Pinpoint the cell where the given text exists, returning its (X, Y) midpoint coordinate. 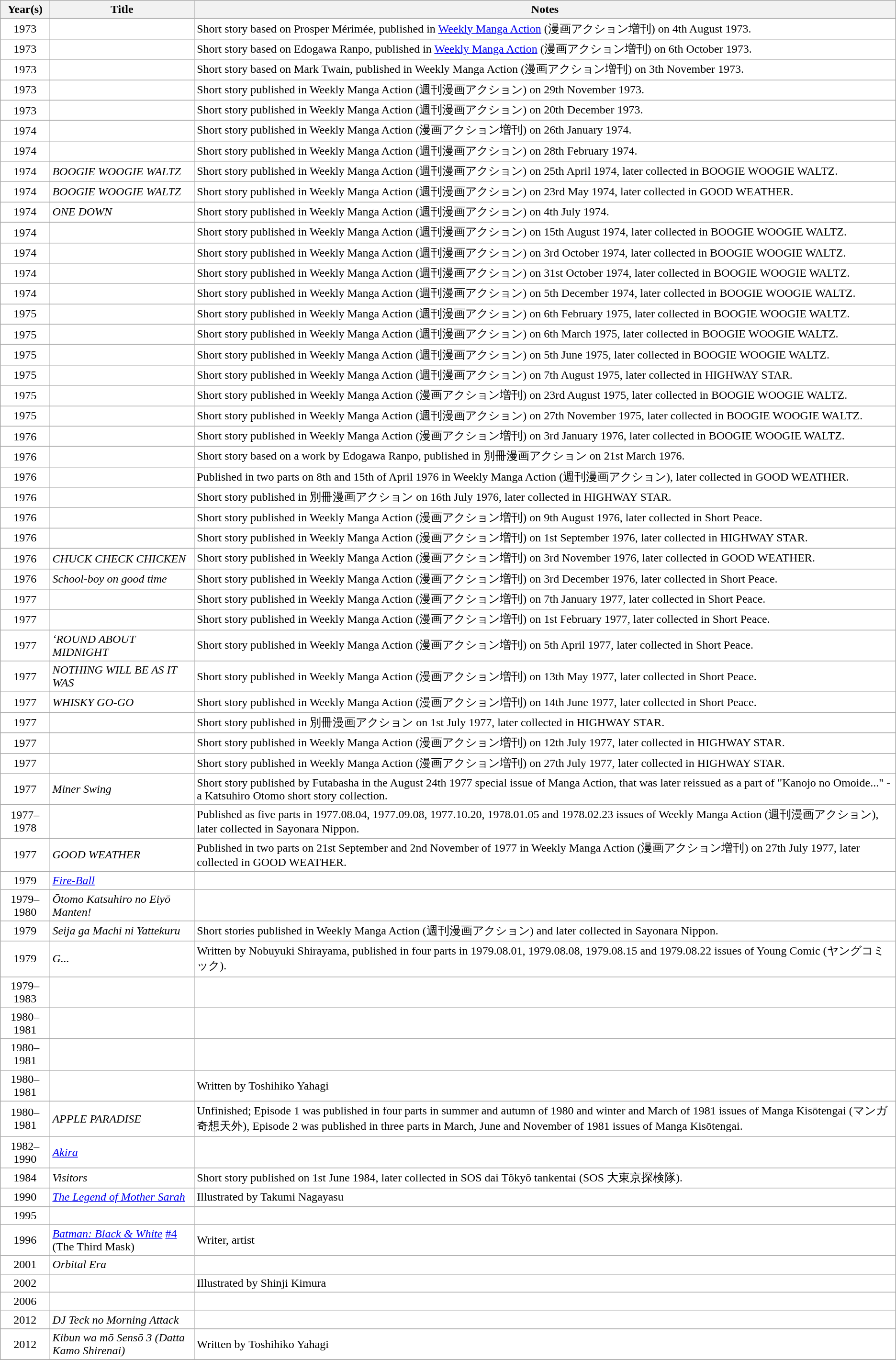
Short story published in Weekly Manga Action (週刊漫画アクション) on 5th June 1975, later collected in BOOGIE WOOGIE WALTZ. (545, 355)
1995 (25, 1215)
G... (122, 959)
Short story based on Mark Twain, published in Weekly Manga Action (漫画アクション増刊) on 3th November 1973. (545, 70)
WHISKY GO-GO (122, 703)
Short story published in Weekly Manga Action (漫画アクション増刊) on 13th May 1977, later collected in Short Peace. (545, 677)
Akira (122, 1152)
Short story published in Weekly Manga Action (週刊漫画アクション) on 27th November 1975, later collected in BOOGIE WOOGIE WALTZ. (545, 416)
Short story published in Weekly Manga Action (週刊漫画アクション) on 31st October 1974, later collected in BOOGIE WOOGIE WALTZ. (545, 274)
Short stories published in Weekly Manga Action (週刊漫画アクション) and later collected in Sayonara Nippon. (545, 931)
Short story published in Weekly Manga Action (週刊漫画アクション) on 28th February 1974. (545, 151)
Orbital Era (122, 1265)
Short story published in Weekly Manga Action (週刊漫画アクション) on 25th April 1974, later collected in BOOGIE WOOGIE WALTZ. (545, 171)
Short story based on Edogawa Ranpo, published in Weekly Manga Action (漫画アクション増刊) on 6th October 1973. (545, 49)
Short story published in Weekly Manga Action (漫画アクション増刊) on 3rd November 1976, later collected in GOOD WEATHER. (545, 558)
Visitors (122, 1178)
1990 (25, 1197)
Short story published in Weekly Manga Action (漫画アクション増刊) on 3rd January 1976, later collected in BOOGIE WOOGIE WALTZ. (545, 437)
CHUCK CHECK CHICKEN (122, 558)
Short story published on 1st June 1984, later collected in SOS dai Tôkyô tankentai (SOS 大東京探検隊). (545, 1178)
DJ Teck no Morning Attack (122, 1319)
Short story published in Weekly Manga Action (週刊漫画アクション) on 20th December 1973. (545, 110)
Short story based on a work by Edogawa Ranpo, published in 別冊漫画アクション on 21st March 1976. (545, 457)
Notes (545, 10)
Short story published in Weekly Manga Action (週刊漫画アクション) on 4th July 1974. (545, 213)
Short story published in Weekly Manga Action (漫画アクション増刊) on 12th July 1977, later collected in HIGHWAY STAR. (545, 743)
Kibun wa mō Sensō 3 (Datta Kamo Shirenai) (122, 1344)
Short story published in Weekly Manga Action (週刊漫画アクション) on 7th August 1975, later collected in HIGHWAY STAR. (545, 375)
School-boy on good time (122, 579)
Short story published in Weekly Manga Action (週刊漫画アクション) on 23rd May 1974, later collected in GOOD WEATHER. (545, 191)
Short story published in Weekly Manga Action (漫画アクション増刊) on 3rd December 1976, later collected in Short Peace. (545, 579)
Short story published in Weekly Manga Action (週刊漫画アクション) on 29th November 1973. (545, 90)
Title (122, 10)
Short story published in Weekly Manga Action (週刊漫画アクション) on 6th February 1975, later collected in BOOGIE WOOGIE WALTZ. (545, 314)
Illustrated by Takumi Nagayasu (545, 1197)
Short story based on Prosper Mérimée, published in Weekly Manga Action (漫画アクション増刊) on 4th August 1973. (545, 29)
Short story published in Weekly Manga Action (漫画アクション増刊) on 14th June 1977, later collected in Short Peace. (545, 703)
1984 (25, 1178)
APPLE PARADISE (122, 1119)
Batman: Black & White #4 (The Third Mask) (122, 1240)
Illustrated by Shinji Kimura (545, 1283)
Short story published in Weekly Manga Action (漫画アクション増刊) on 5th April 1977, later collected in Short Peace. (545, 645)
Short story published in 別冊漫画アクション on 16th July 1976, later collected in HIGHWAY STAR. (545, 498)
1979–1980 (25, 905)
Year(s) (25, 10)
1982–1990 (25, 1152)
NOTHING WILL BE AS IT WAS (122, 677)
Short story published in Weekly Manga Action (週刊漫画アクション) on 15th August 1974, later collected in BOOGIE WOOGIE WALTZ. (545, 233)
2006 (25, 1301)
Short story published in Weekly Manga Action (漫画アクション増刊) on 27th July 1977, later collected in HIGHWAY STAR. (545, 764)
Short story published in Weekly Manga Action (漫画アクション増刊) on 9th August 1976, later collected in Short Peace. (545, 518)
Short story published in Weekly Manga Action (週刊漫画アクション) on 5th December 1974, later collected in BOOGIE WOOGIE WALTZ. (545, 294)
Seija ga Machi ni Yattekuru (122, 931)
Short story published in 別冊漫画アクション on 1st July 1977, later collected in HIGHWAY STAR. (545, 723)
Published in two parts on 8th and 15th of April 1976 in Weekly Manga Action (週刊漫画アクション), later collected in GOOD WEATHER. (545, 477)
The Legend of Mother Sarah (122, 1197)
Fire-Ball (122, 880)
Short story published in Weekly Manga Action (漫画アクション増刊) on 7th January 1977, later collected in Short Peace. (545, 599)
Short story published in Weekly Manga Action (漫画アクション増刊) on 26th January 1974. (545, 131)
Short story published in Weekly Manga Action (漫画アクション増刊) on 1st September 1976, later collected in HIGHWAY STAR. (545, 538)
Short story published in Weekly Manga Action (週刊漫画アクション) on 3rd October 1974, later collected in BOOGIE WOOGIE WALTZ. (545, 253)
1977–1978 (25, 821)
‘ROUND ABOUT MIDNIGHT (122, 645)
Miner Swing (122, 789)
GOOD WEATHER (122, 855)
Writer, artist (545, 1240)
Ōtomo Katsuhiro no Eiyō Manten! (122, 905)
Short story published in Weekly Manga Action (週刊漫画アクション) on 6th March 1975, later collected in BOOGIE WOOGIE WALTZ. (545, 334)
Short story published in Weekly Manga Action (漫画アクション増刊) on 23rd August 1975, later collected in BOOGIE WOOGIE WALTZ. (545, 395)
Written by Nobuyuki Shirayama, published in four parts in 1979.08.01, 1979.08.08, 1979.08.15 and 1979.08.22 issues of Young Comic (ヤングコミック). (545, 959)
2002 (25, 1283)
2001 (25, 1265)
1996 (25, 1240)
Short story published in Weekly Manga Action (漫画アクション増刊) on 1st February 1977, later collected in Short Peace. (545, 619)
1979–1983 (25, 992)
ONE DOWN (122, 213)
